For the text-containing cell, return its midpoint in (x, y) coordinate format. 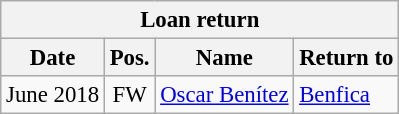
Pos. (129, 58)
Oscar Benítez (224, 95)
Benfica (346, 95)
FW (129, 95)
Loan return (200, 20)
Name (224, 58)
Return to (346, 58)
Date (53, 58)
June 2018 (53, 95)
